Scan for the cell matching the given text and deliver its (x, y) coordinate at center. 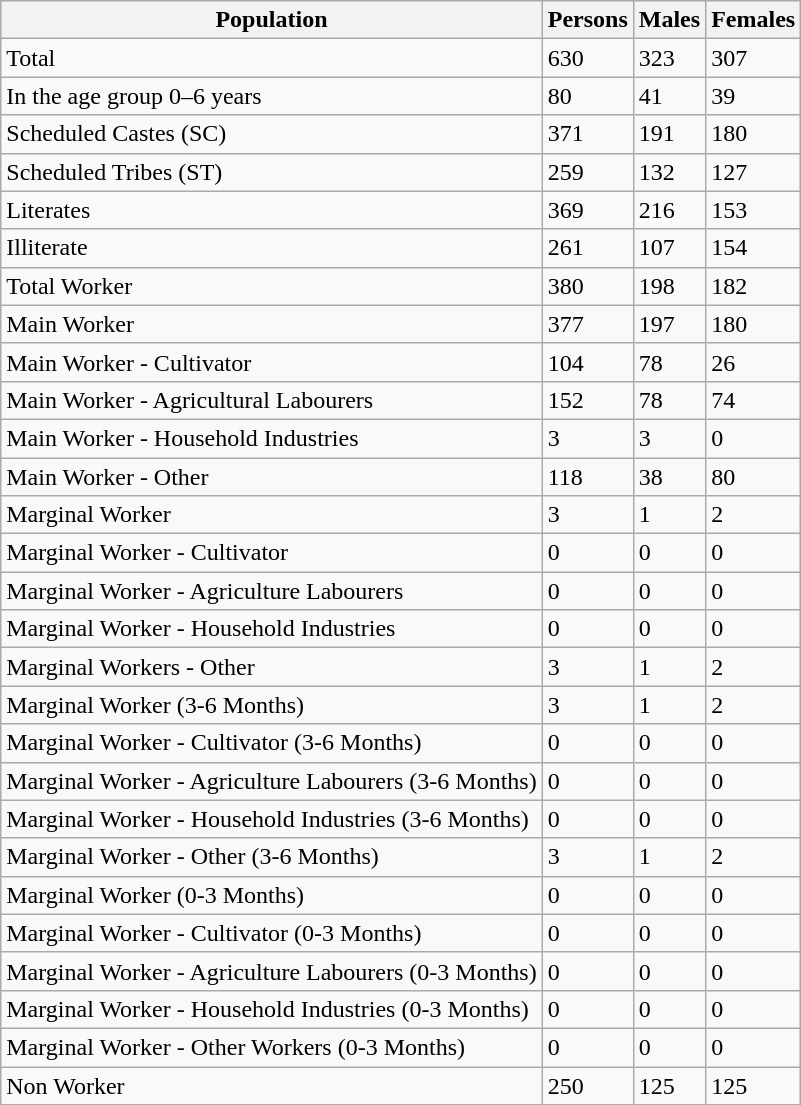
Main Worker - Household Industries (272, 438)
153 (754, 210)
In the age group 0–6 years (272, 96)
250 (588, 1085)
41 (669, 96)
Marginal Worker (272, 515)
Total Worker (272, 286)
Marginal Worker - Other Workers (0-3 Months) (272, 1047)
630 (588, 58)
369 (588, 210)
Marginal Worker (0-3 Months) (272, 895)
Persons (588, 20)
216 (669, 210)
377 (588, 324)
259 (588, 172)
132 (669, 172)
Males (669, 20)
107 (669, 248)
Main Worker - Agricultural Labourers (272, 400)
Marginal Worker - Cultivator (3-6 Months) (272, 743)
Total (272, 58)
Marginal Worker - Cultivator (272, 553)
Marginal Worker (3-6 Months) (272, 705)
197 (669, 324)
Marginal Worker - Household Industries (272, 629)
Marginal Worker - Household Industries (3-6 Months) (272, 819)
371 (588, 134)
38 (669, 477)
198 (669, 286)
191 (669, 134)
Main Worker - Cultivator (272, 362)
104 (588, 362)
127 (754, 172)
Marginal Workers - Other (272, 667)
261 (588, 248)
39 (754, 96)
Non Worker (272, 1085)
74 (754, 400)
Marginal Worker - Agriculture Labourers (272, 591)
152 (588, 400)
Main Worker - Other (272, 477)
Females (754, 20)
Scheduled Castes (SC) (272, 134)
154 (754, 248)
Marginal Worker - Other (3-6 Months) (272, 857)
182 (754, 286)
323 (669, 58)
Marginal Worker - Agriculture Labourers (3-6 Months) (272, 781)
Main Worker (272, 324)
26 (754, 362)
380 (588, 286)
Population (272, 20)
118 (588, 477)
Marginal Worker - Cultivator (0-3 Months) (272, 933)
Illiterate (272, 248)
Literates (272, 210)
Marginal Worker - Agriculture Labourers (0-3 Months) (272, 971)
Marginal Worker - Household Industries (0-3 Months) (272, 1009)
307 (754, 58)
Scheduled Tribes (ST) (272, 172)
